Locate the cell with the specified text and output its (x, y) center coordinate. 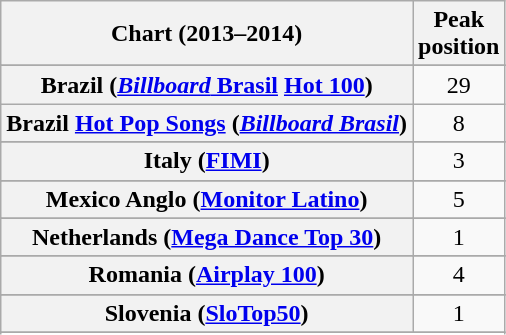
Chart (2013–2014) (207, 34)
3 (459, 161)
Mexico Anglo (Monitor Latino) (207, 199)
Netherlands (Mega Dance Top 30) (207, 237)
Peakposition (459, 34)
29 (459, 85)
Romania (Airplay 100) (207, 275)
4 (459, 275)
Slovenia (SloTop50) (207, 313)
8 (459, 123)
Brazil Hot Pop Songs (Billboard Brasil) (207, 123)
Italy (FIMI) (207, 161)
Brazil (Billboard Brasil Hot 100) (207, 85)
5 (459, 199)
